Return the (X, Y) coordinate for the center point of the cell that contains the specified text.  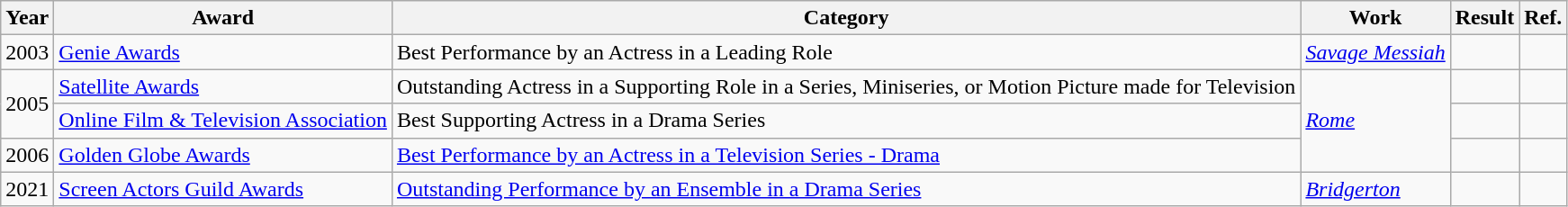
Outstanding Actress in a Supporting Role in a Series, Miniseries, or Motion Picture made for Television (846, 86)
Year (27, 18)
Screen Actors Guild Awards (223, 189)
Bridgerton (1375, 189)
Rome (1375, 121)
2005 (27, 103)
2003 (27, 52)
Best Performance by an Actress in a Television Series - Drama (846, 155)
Category (846, 18)
Satellite Awards (223, 86)
2021 (27, 189)
Result (1484, 18)
Golden Globe Awards (223, 155)
Best Performance by an Actress in a Leading Role (846, 52)
Award (223, 18)
Savage Messiah (1375, 52)
Online Film & Television Association (223, 121)
Work (1375, 18)
Best Supporting Actress in a Drama Series (846, 121)
Genie Awards (223, 52)
Outstanding Performance by an Ensemble in a Drama Series (846, 189)
2006 (27, 155)
Ref. (1543, 18)
